Return the (X, Y) coordinate for the center point of the cell that contains the specified text.  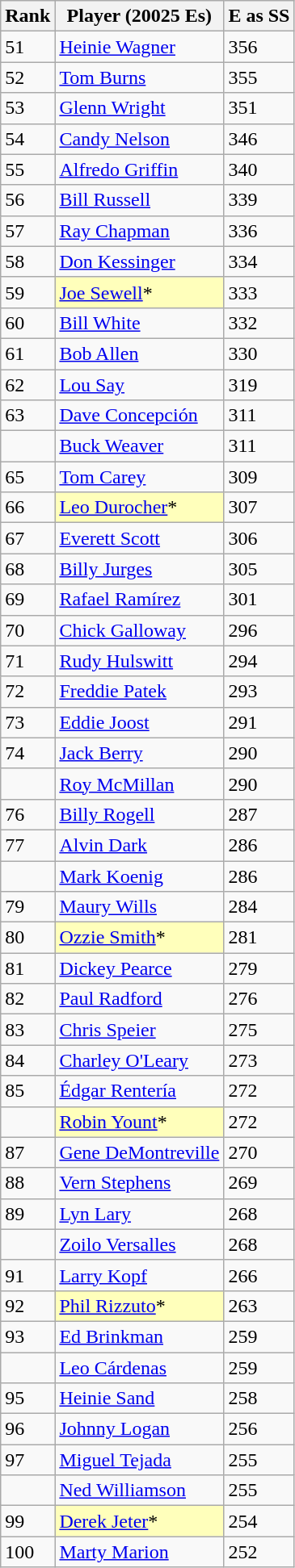
Chris Speier (139, 1030)
319 (259, 385)
355 (259, 77)
Ned Williamson (139, 1491)
276 (259, 999)
51 (27, 47)
69 (27, 600)
63 (27, 416)
Tom Carey (139, 477)
91 (27, 1275)
72 (27, 692)
281 (259, 938)
100 (27, 1552)
Eddie Joost (139, 722)
275 (259, 1030)
Everett Scott (139, 538)
59 (27, 292)
Dickey Pearce (139, 968)
Maury Wills (139, 907)
294 (259, 661)
82 (27, 999)
Bill White (139, 323)
71 (27, 661)
Joe Sewell* (139, 292)
Phil Rizzuto* (139, 1306)
Ed Brinkman (139, 1336)
293 (259, 692)
333 (259, 292)
Leo Cárdenas (139, 1368)
Johnny Logan (139, 1429)
Don Kessinger (139, 261)
Bob Allen (139, 353)
Billy Rogell (139, 814)
Rudy Hulswitt (139, 661)
E as SS (259, 16)
256 (259, 1429)
306 (259, 538)
85 (27, 1091)
87 (27, 1152)
65 (27, 477)
55 (27, 169)
74 (27, 753)
58 (27, 261)
Buck Weaver (139, 446)
Chick Galloway (139, 630)
Roy McMillan (139, 784)
Zoilo Versalles (139, 1244)
Lyn Lary (139, 1214)
Bill Russell (139, 200)
356 (259, 47)
339 (259, 200)
Heinie Sand (139, 1399)
Ozzie Smith* (139, 938)
346 (259, 139)
67 (27, 538)
70 (27, 630)
Candy Nelson (139, 139)
96 (27, 1429)
68 (27, 569)
340 (259, 169)
279 (259, 968)
Marty Marion (139, 1552)
291 (259, 722)
266 (259, 1275)
254 (259, 1521)
57 (27, 231)
307 (259, 508)
88 (27, 1183)
61 (27, 353)
Player (20025 Es) (139, 16)
53 (27, 108)
Robin Yount* (139, 1122)
52 (27, 77)
84 (27, 1060)
76 (27, 814)
Paul Radford (139, 999)
Alfredo Griffin (139, 169)
80 (27, 938)
Vern Stephens (139, 1183)
Larry Kopf (139, 1275)
Rank (27, 16)
66 (27, 508)
93 (27, 1336)
Dave Concepción (139, 416)
60 (27, 323)
62 (27, 385)
73 (27, 722)
270 (259, 1152)
309 (259, 477)
95 (27, 1399)
Jack Berry (139, 753)
296 (259, 630)
332 (259, 323)
Alvin Dark (139, 845)
334 (259, 261)
351 (259, 108)
Billy Jurges (139, 569)
Rafael Ramírez (139, 600)
83 (27, 1030)
Miguel Tejada (139, 1460)
305 (259, 569)
263 (259, 1306)
258 (259, 1399)
301 (259, 600)
81 (27, 968)
273 (259, 1060)
Leo Durocher* (139, 508)
Tom Burns (139, 77)
252 (259, 1552)
Heinie Wagner (139, 47)
79 (27, 907)
Charley O'Leary (139, 1060)
92 (27, 1306)
336 (259, 231)
Mark Koenig (139, 876)
269 (259, 1183)
77 (27, 845)
97 (27, 1460)
Freddie Patek (139, 692)
330 (259, 353)
Ray Chapman (139, 231)
287 (259, 814)
Lou Say (139, 385)
56 (27, 200)
99 (27, 1521)
54 (27, 139)
Derek Jeter* (139, 1521)
89 (27, 1214)
284 (259, 907)
Glenn Wright (139, 108)
Gene DeMontreville (139, 1152)
Édgar Rentería (139, 1091)
